Find where the given text appears and provide that cell's center as (x, y) coordinate. 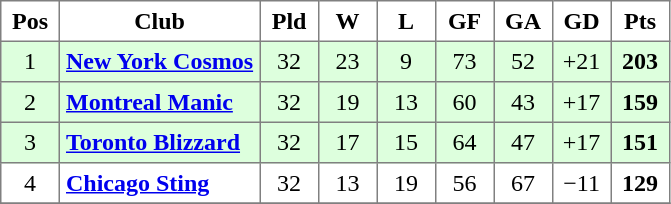
New York Cosmos (160, 61)
+21 (581, 61)
2 (30, 102)
L (406, 21)
3 (30, 142)
4 (30, 183)
GA (523, 21)
Montreal Manic (160, 102)
43 (523, 102)
56 (464, 183)
151 (640, 142)
203 (640, 61)
GD (581, 21)
73 (464, 61)
60 (464, 102)
GF (464, 21)
9 (406, 61)
23 (347, 61)
−11 (581, 183)
Chicago Sting (160, 183)
Pos (30, 21)
129 (640, 183)
52 (523, 61)
47 (523, 142)
W (347, 21)
Club (160, 21)
Toronto Blizzard (160, 142)
15 (406, 142)
159 (640, 102)
1 (30, 61)
64 (464, 142)
67 (523, 183)
Pld (289, 21)
Pts (640, 21)
17 (347, 142)
